Identify which cell holds the provided text, then report its (x, y) central coordinate. 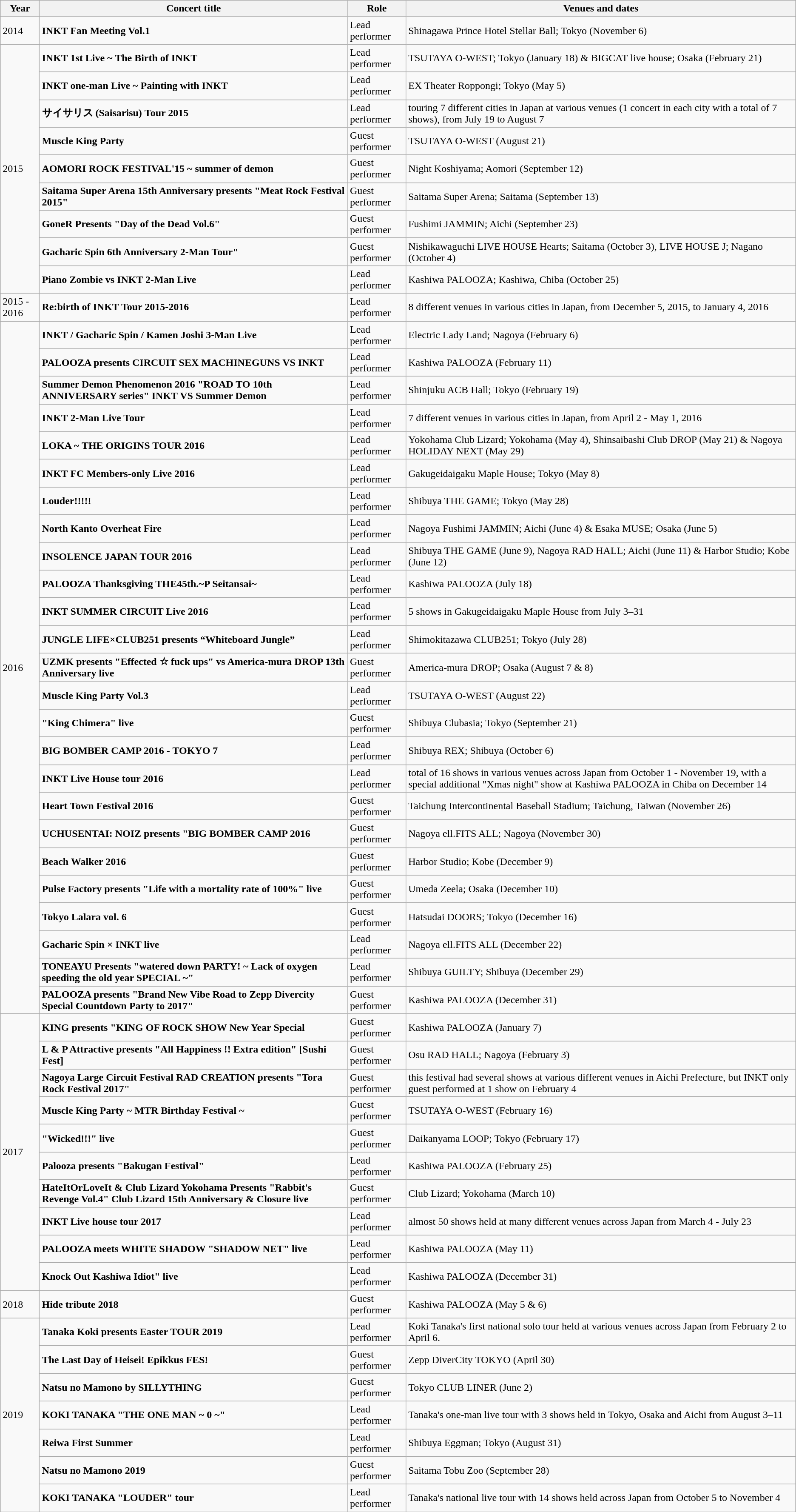
Tokyo Lalara vol. 6 (193, 916)
"Wicked!!!" live (193, 1138)
Electric Lady Land; Nagoya (February 6) (601, 334)
Daikanyama LOOP; Tokyo (February 17) (601, 1138)
Harbor Studio; Kobe (December 9) (601, 861)
Muscle King Party ~ MTR Birthday Festival ~ (193, 1110)
UZMK presents "Effected ☆ fuck ups" vs America-mura DROP 13th Anniversary live (193, 667)
INKT FC Members-only Live 2016 (193, 473)
Tanaka's one-man live tour with 3 shows held in Tokyo, Osaka and Aichi from August 3–11 (601, 1415)
UCHUSENTAI: NOIZ presents "BIG BOMBER CAMP 2016 (193, 834)
INKT Live house tour 2017 (193, 1221)
Saitama Super Arena; Saitama (September 13) (601, 197)
INKT SUMMER CIRCUIT Live 2016 (193, 612)
PALOOZA meets WHITE SHADOW "SHADOW NET" live (193, 1249)
Umeda Zeela; Osaka (December 10) (601, 889)
Heart Town Festival 2016 (193, 806)
Hide tribute 2018 (193, 1304)
Shibuya Clubasia; Tokyo (September 21) (601, 723)
this festival had several shows at various different venues in Aichi Prefecture, but INKT only guest performed at 1 show on February 4 (601, 1083)
PALOOZA Thanksgiving THE45th.~P Seitansai~ (193, 584)
INKT Fan Meeting Vol.1 (193, 31)
Kashiwa PALOOZA; Kashiwa, Chiba (October 25) (601, 279)
HateItOrLoveIt & Club Lizard Yokohama Presents "Rabbit's Revenge Vol.4" Club Lizard 15th Anniversary & Closure live (193, 1194)
Summer Demon Phenomenon 2016 "ROAD TO 10th ANNIVERSARY series" INKT VS Summer Demon (193, 391)
7 different venues in various cities in Japan, from April 2 - May 1, 2016 (601, 418)
Year (20, 9)
Kashiwa PALOOZA (May 5 & 6) (601, 1304)
2017 (20, 1152)
TSUTAYA O-WEST (August 22) (601, 695)
Concert title (193, 9)
AOMORI ROCK FESTIVAL'15 ~ summer of demon (193, 168)
almost 50 shows held at many different venues across Japan from March 4 - July 23 (601, 1221)
Kashiwa PALOOZA (July 18) (601, 584)
2015 - 2016 (20, 307)
Role (377, 9)
Nagoya Large Circuit Festival RAD CREATION presents "Tora Rock Festival 2017" (193, 1083)
Beach Walker 2016 (193, 861)
サイサリス (Saisarisu) Tour 2015 (193, 113)
Club Lizard; Yokohama (March 10) (601, 1194)
Gacharic Spin × INKT live (193, 944)
2019 (20, 1415)
Piano Zombie vs INKT 2-Man Live (193, 279)
Shibuya Eggman; Tokyo (August 31) (601, 1442)
Saitama Super Arena 15th Anniversary presents "Meat Rock Festival 2015" (193, 197)
5 shows in Gakugeidaigaku Maple House from July 3–31 (601, 612)
L & P Attractive presents "All Happiness !! Extra edition" [Sushi Fest] (193, 1055)
INKT 2-Man Live Tour (193, 418)
Nagoya ell.FITS ALL (December 22) (601, 944)
EX Theater Roppongi; Tokyo (May 5) (601, 86)
Yokohama Club Lizard; Yokohama (May 4), Shinsaibashi Club DROP (May 21) & Nagoya HOLIDAY NEXT (May 29) (601, 446)
Night Koshiyama; Aomori (September 12) (601, 168)
Shibuya GUILTY; Shibuya (December 29) (601, 972)
Kashiwa PALOOZA (February 25) (601, 1166)
TSUTAYA O-WEST; Tokyo (January 18) & BIGCAT live house; Osaka (February 21) (601, 58)
Muscle King Party Vol.3 (193, 695)
TSUTAYA O-WEST (February 16) (601, 1110)
Zepp DiverCity TOKYO (April 30) (601, 1360)
Hatsudai DOORS; Tokyo (December 16) (601, 916)
Pulse Factory presents "Life with a mortality rate of 100%" live (193, 889)
Saitama Tobu Zoo (September 28) (601, 1470)
Kashiwa PALOOZA (January 7) (601, 1028)
Shinjuku ACB Hall; Tokyo (February 19) (601, 391)
Kashiwa PALOOZA (February 11) (601, 362)
Tanaka's national live tour with 14 shows held across Japan from October 5 to November 4 (601, 1498)
Natsu no Mamono by SILLYTHING (193, 1387)
Shimokitazawa CLUB251; Tokyo (July 28) (601, 639)
Kashiwa PALOOZA (May 11) (601, 1249)
Shinagawa Prince Hotel Stellar Ball; Tokyo (November 6) (601, 31)
Nagoya ell.FITS ALL; Nagoya (November 30) (601, 834)
Venues and dates (601, 9)
Shibuya REX; Shibuya (October 6) (601, 750)
KING presents "KING OF ROCK SHOW New Year Special (193, 1028)
PALOOZA presents "Brand New Vibe Road to Zepp Divercity Special Countdown Party to 2017" (193, 1000)
Tanaka Koki presents Easter TOUR 2019 (193, 1332)
8 different venues in various cities in Japan, from December 5, 2015, to January 4, 2016 (601, 307)
Shibuya THE GAME; Tokyo (May 28) (601, 501)
North Kanto Overheat Fire (193, 528)
INKT 1st Live ~ The Birth of INKT (193, 58)
Tokyo CLUB LINER (June 2) (601, 1387)
"King Chimera" live (193, 723)
Nagoya Fushimi JAMMIN; Aichi (June 4) & Esaka MUSE; Osaka (June 5) (601, 528)
Shibuya THE GAME (June 9), Nagoya RAD HALL; Aichi (June 11) & Harbor Studio; Kobe (June 12) (601, 556)
Knock Out Kashiwa Idiot" live (193, 1276)
The Last Day of Heisei! Epikkus FES! (193, 1360)
PALOOZA presents CIRCUIT SEX MACHINEGUNS VS INKT (193, 362)
2014 (20, 31)
Re:birth of INKT Tour 2015-2016 (193, 307)
INKT Live House tour 2016 (193, 779)
America-mura DROP; Osaka (August 7 & 8) (601, 667)
Natsu no Mamono 2019 (193, 1470)
Osu RAD HALL; Nagoya (February 3) (601, 1055)
Louder!!!!! (193, 501)
LOKA ~ THE ORIGINS TOUR 2016 (193, 446)
TONEAYU Presents "watered down PARTY! ~ Lack of oxygen speeding the old year SPECIAL ~" (193, 972)
INKT / Gacharic Spin / Kamen Joshi 3-Man Live (193, 334)
Reiwa First Summer (193, 1442)
KOKI TANAKA "THE ONE MAN ~ 0 ~" (193, 1415)
touring 7 different cities in Japan at various venues (1 concert in each city with a total of 7 shows), from July 19 to August 7 (601, 113)
KOKI TANAKA "LOUDER" tour (193, 1498)
2015 (20, 169)
2016 (20, 667)
Muscle King Party (193, 141)
INKT one-man Live ~ Painting with INKT (193, 86)
BIG BOMBER CAMP 2016 - TOKYO 7 (193, 750)
Gacharic Spin 6th Anniversary 2-Man Tour" (193, 252)
GoneR Presents "Day of the Dead Vol.6" (193, 224)
JUNGLE LIFE×CLUB251 presents “Whiteboard Jungle” (193, 639)
Taichung Intercontinental Baseball Stadium; Taichung, Taiwan (November 26) (601, 806)
Nishikawaguchi LIVE HOUSE Hearts; Saitama (October 3), LIVE HOUSE J; Nagano (October 4) (601, 252)
TSUTAYA O-WEST (August 21) (601, 141)
Palooza presents "Bakugan Festival" (193, 1166)
Fushimi JAMMIN; Aichi (September 23) (601, 224)
Gakugeidaigaku Maple House; Tokyo (May 8) (601, 473)
2018 (20, 1304)
INSOLENCE JAPAN TOUR 2016 (193, 556)
Koki Tanaka's first national solo tour held at various venues across Japan from February 2 to April 6. (601, 1332)
